Find where the given text appears and provide that cell's center as (X, Y) coordinate. 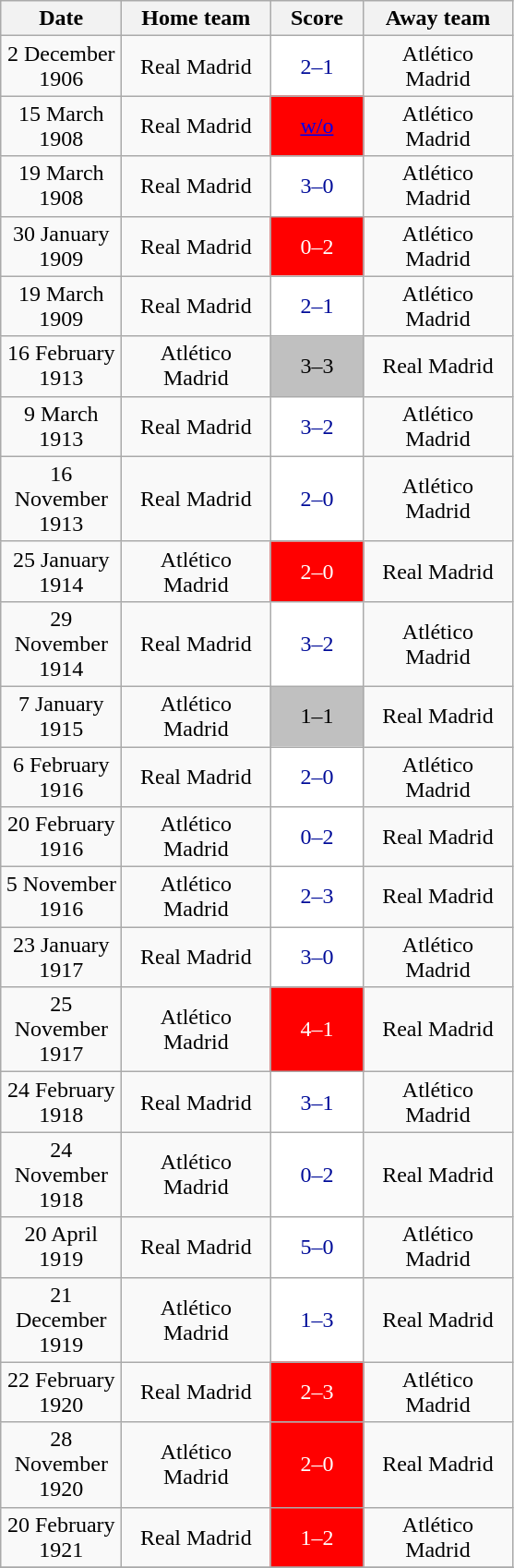
28 November 1920 (61, 1465)
2 December 1906 (61, 66)
25 January 1914 (61, 571)
21 December 1919 (61, 1320)
24 November 1918 (61, 1175)
15 March 1908 (61, 126)
Score (317, 18)
5 November 1916 (61, 898)
30 January 1909 (61, 246)
7 January 1915 (61, 717)
1–3 (317, 1320)
1–2 (317, 1537)
Home team (196, 18)
3–3 (317, 366)
3–1 (317, 1103)
29 November 1914 (61, 644)
4–1 (317, 1030)
20 April 1919 (61, 1247)
16 November 1913 (61, 499)
Away team (437, 18)
19 March 1909 (61, 307)
20 February 1921 (61, 1537)
w/o (317, 126)
23 January 1917 (61, 957)
16 February 1913 (61, 366)
19 March 1908 (61, 187)
5–0 (317, 1247)
24 February 1918 (61, 1103)
20 February 1916 (61, 837)
6 February 1916 (61, 776)
9 March 1913 (61, 427)
Date (61, 18)
25 November 1917 (61, 1030)
22 February 1920 (61, 1393)
1–1 (317, 717)
